Return [x, y] of the center of cell containing provided text 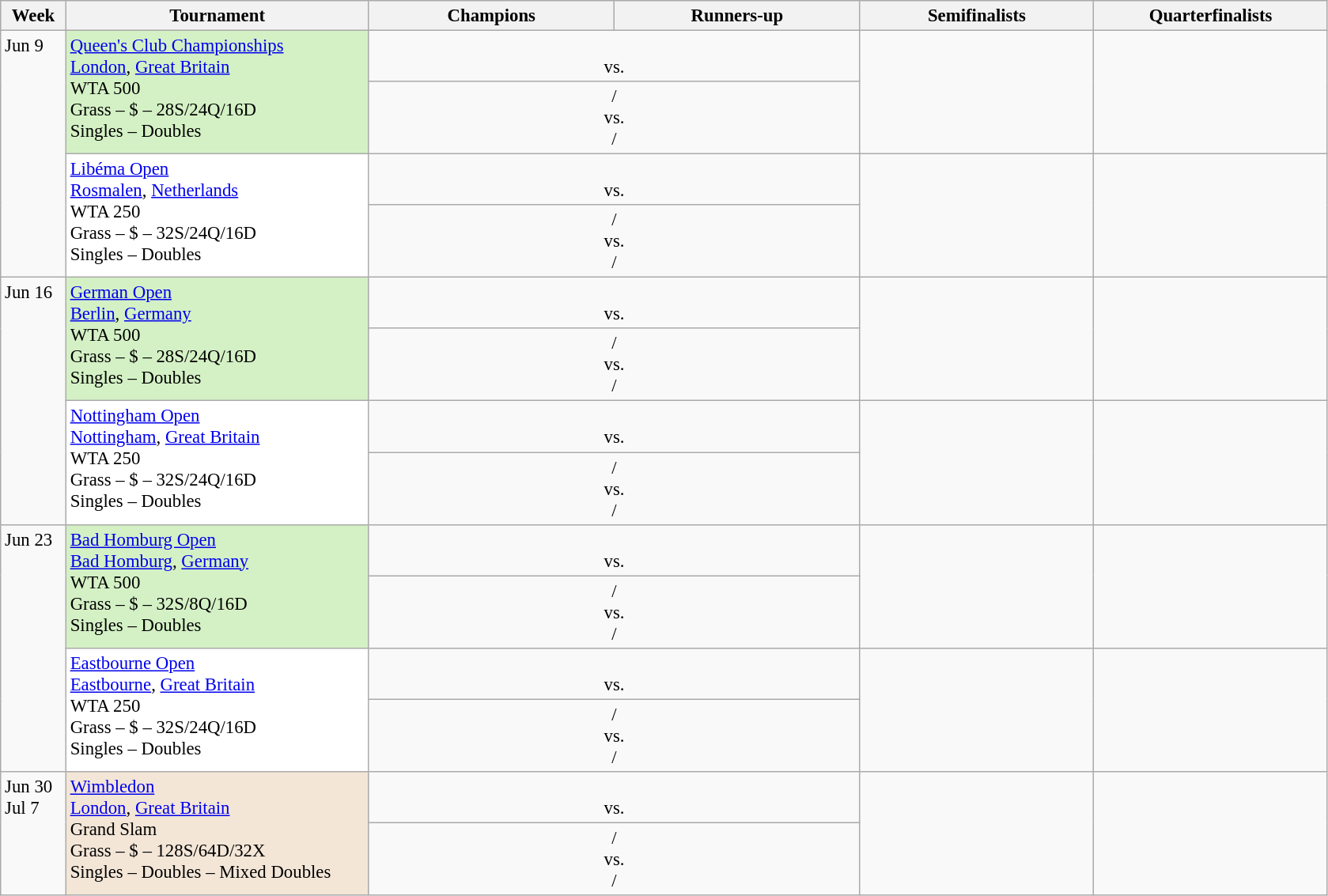
Bad Homburg OpenBad Homburg, GermanyWTA 500Grass – $ – 32S/8Q/16DSingles – Doubles [217, 586]
Jun 30Jul 7 [33, 834]
Runners-up [737, 16]
Eastbourne OpenEastbourne, Great BritainWTA 250Grass – $ – 32S/24Q/16DSingles – Doubles [217, 709]
Jun 9 [33, 154]
WimbledonLondon, Great BritainGrand SlamGrass – $ – 128S/64D/32XSingles – Doubles – Mixed Doubles [217, 834]
German OpenBerlin, GermanyWTA 500Grass – $ – 28S/24Q/16DSingles – Doubles [217, 339]
Semifinalists [977, 16]
Jun 16 [33, 401]
Jun 23 [33, 648]
Week [33, 16]
Nottingham OpenNottingham, Great BritainWTA 250Grass – $ – 32S/24Q/16DSingles – Doubles [217, 463]
Queen's Club ChampionshipsLondon, Great BritainWTA 500Grass – $ – 28S/24Q/16DSingles – Doubles [217, 93]
Quarterfinalists [1211, 16]
Libéma OpenRosmalen, NetherlandsWTA 250Grass – $ – 32S/24Q/16DSingles – Doubles [217, 216]
Champions [492, 16]
Tournament [217, 16]
